Output the [X, Y] coordinate of the center of the cell containing the given text.  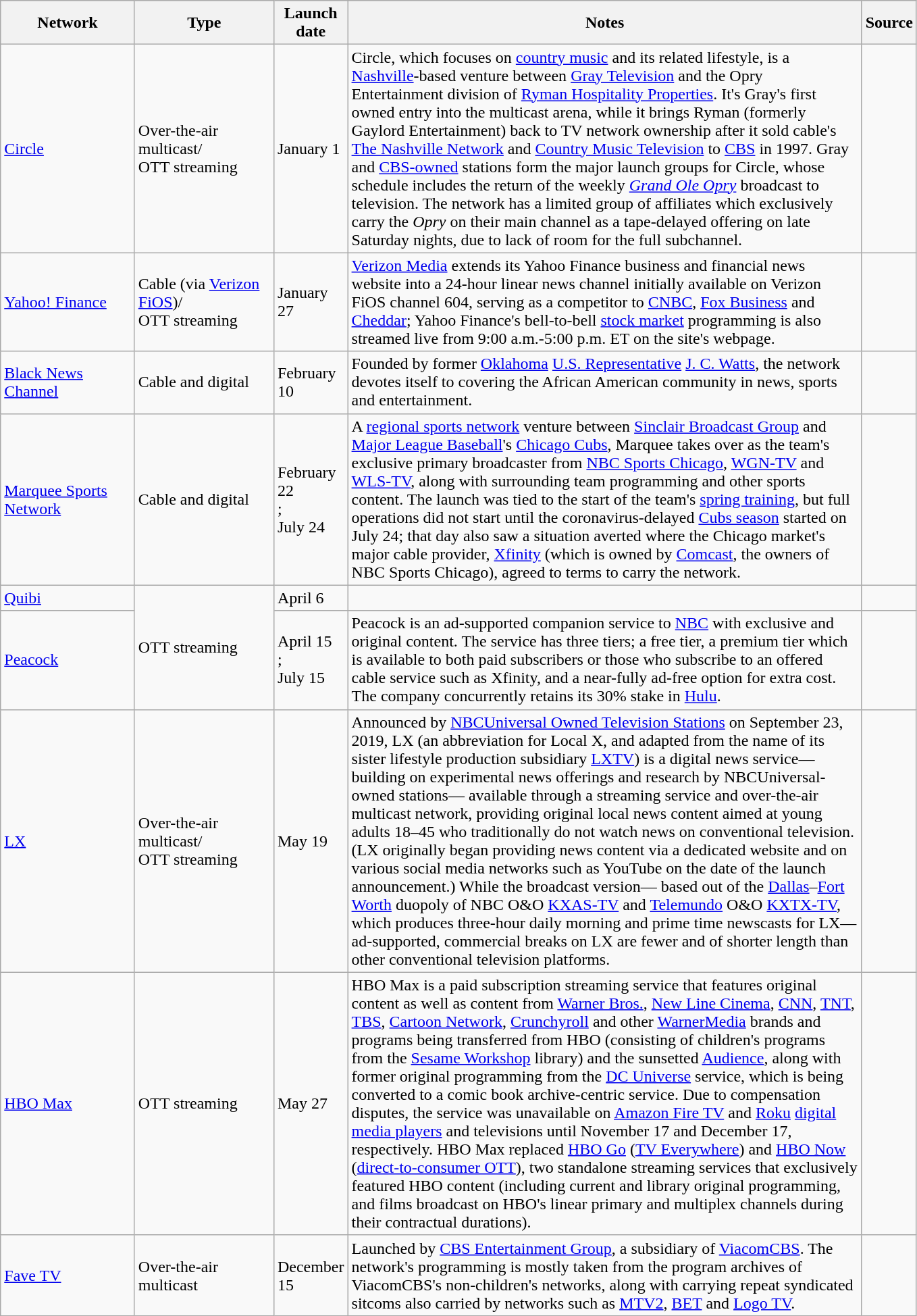
Notes [605, 23]
Network [68, 23]
April 15;July 15 [311, 660]
January 27 [311, 302]
April 6 [311, 598]
December 15 [311, 1275]
Launch date [311, 23]
Circle [68, 149]
Peacock [68, 660]
Cable (via Verizon FiOS)/OTT streaming [204, 302]
February 22;July 24 [311, 499]
Yahoo! Finance [68, 302]
May 27 [311, 1104]
Over-the-air multicast [204, 1275]
Source [889, 23]
Quibi [68, 598]
January 1 [311, 149]
February 10 [311, 382]
LX [68, 840]
Type [204, 23]
HBO Max [68, 1104]
Black News Channel [68, 382]
May 19 [311, 840]
Fave TV [68, 1275]
Marquee Sports Network [68, 499]
